Extract the (X, Y) coordinate from the center of the cell holding the provided text.  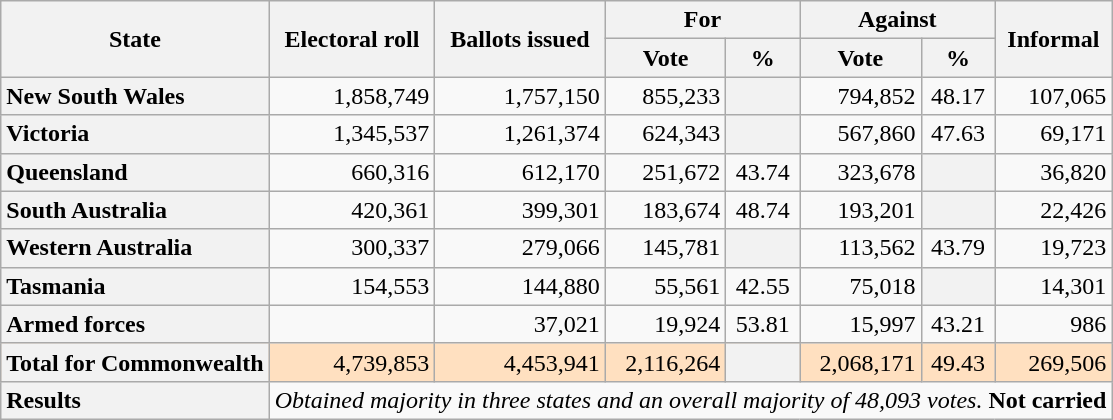
855,233 (665, 96)
49.43 (958, 362)
300,337 (352, 248)
986 (1054, 324)
567,860 (860, 134)
Armed forces (135, 324)
55,561 (665, 286)
660,316 (352, 172)
1,858,749 (352, 96)
Electoral roll (352, 39)
399,301 (520, 210)
Victoria (135, 134)
113,562 (860, 248)
107,065 (1054, 96)
794,852 (860, 96)
154,553 (352, 286)
Obtained majority in three states and an overall majority of 48,093 votes. Not carried (690, 400)
183,674 (665, 210)
Tasmania (135, 286)
323,678 (860, 172)
1,345,537 (352, 134)
144,880 (520, 286)
Total for Commonwealth (135, 362)
State (135, 39)
48.17 (958, 96)
2,068,171 (860, 362)
22,426 (1054, 210)
624,343 (665, 134)
36,820 (1054, 172)
42.55 (763, 286)
47.63 (958, 134)
1,757,150 (520, 96)
269,506 (1054, 362)
15,997 (860, 324)
4,453,941 (520, 362)
37,021 (520, 324)
Queensland (135, 172)
1,261,374 (520, 134)
4,739,853 (352, 362)
612,170 (520, 172)
Ballots issued (520, 39)
43.79 (958, 248)
279,066 (520, 248)
2,116,264 (665, 362)
South Australia (135, 210)
14,301 (1054, 286)
43.21 (958, 324)
Results (135, 400)
251,672 (665, 172)
19,723 (1054, 248)
Against (898, 20)
19,924 (665, 324)
75,018 (860, 286)
48.74 (763, 210)
New South Wales (135, 96)
53.81 (763, 324)
For (702, 20)
Western Australia (135, 248)
420,361 (352, 210)
145,781 (665, 248)
69,171 (1054, 134)
43.74 (763, 172)
193,201 (860, 210)
Informal (1054, 39)
